From the cell containing the given text, extract its center point as (X, Y) coordinate. 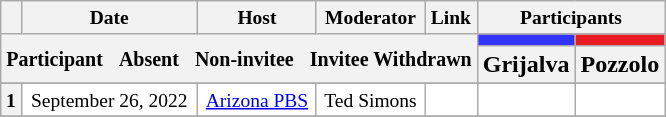
Arizona PBS (258, 100)
Moderator (370, 18)
Host (258, 18)
Ted Simons (370, 100)
September 26, 2022 (110, 100)
Date (110, 18)
Grijalva (526, 64)
Participants (570, 18)
Link (452, 18)
1 (11, 100)
Pozzolo (620, 64)
Participant Absent Non-invitee Invitee Withdrawn (240, 58)
